Provide the (X, Y) coordinate of the cell's center where the given text is located.  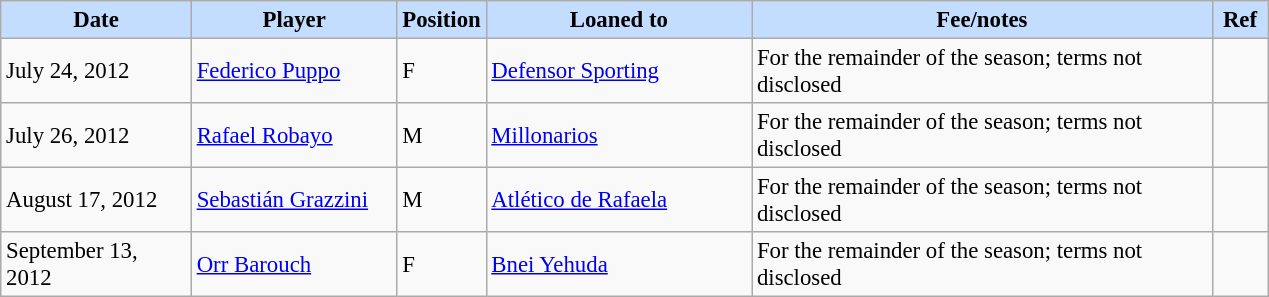
Federico Puppo (294, 72)
September 13, 2012 (96, 264)
July 26, 2012 (96, 136)
Defensor Sporting (619, 72)
Sebastián Grazzini (294, 200)
Rafael Robayo (294, 136)
Fee/notes (982, 20)
Ref (1240, 20)
Atlético de Rafaela (619, 200)
Date (96, 20)
August 17, 2012 (96, 200)
Position (442, 20)
July 24, 2012 (96, 72)
Loaned to (619, 20)
Orr Barouch (294, 264)
Player (294, 20)
Millonarios (619, 136)
Bnei Yehuda (619, 264)
